For the text-containing cell, return its midpoint in [x, y] coordinate format. 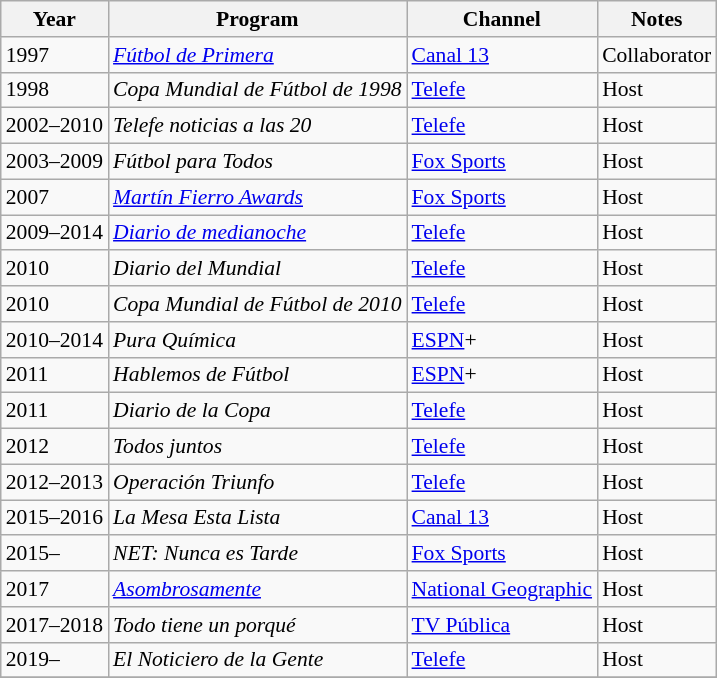
Channel [502, 19]
2015– [54, 554]
2019– [54, 660]
Todos juntos [258, 447]
2003–2009 [54, 162]
Telefe noticias a las 20 [258, 126]
Program [258, 19]
2002–2010 [54, 126]
1997 [54, 55]
La Mesa Esta Lista [258, 518]
Fútbol de Primera [258, 55]
Fútbol para Todos [258, 162]
Copa Mundial de Fútbol de 2010 [258, 304]
Asombrosamente [258, 589]
2017 [54, 589]
2017–2018 [54, 625]
Diario del Mundial [258, 269]
2015–2016 [54, 518]
Copa Mundial de Fútbol de 1998 [258, 90]
2012 [54, 447]
Operación Triunfo [258, 482]
El Noticiero de la Gente [258, 660]
Pura Química [258, 340]
Year [54, 19]
Diario de medianoche [258, 233]
TV Pública [502, 625]
NET: Nunca es Tarde [258, 554]
2007 [54, 197]
Collaborator [656, 55]
2009–2014 [54, 233]
2010–2014 [54, 340]
2012–2013 [54, 482]
Diario de la Copa [258, 411]
Notes [656, 19]
Martín Fierro Awards [258, 197]
Hablemos de Fútbol [258, 375]
Todo tiene un porqué [258, 625]
National Geographic [502, 589]
1998 [54, 90]
